Identify which cell holds the provided text, then report its [x, y] central coordinate. 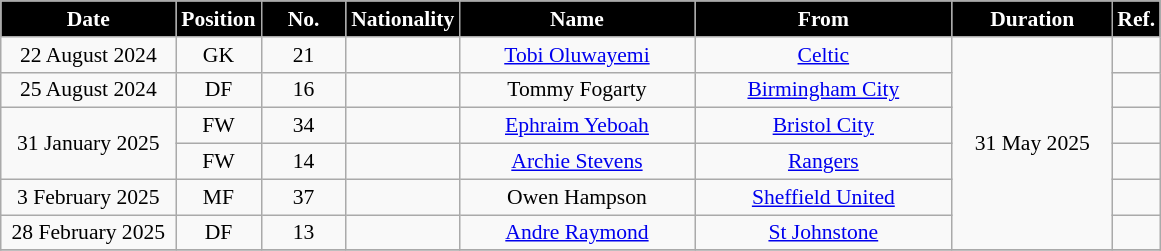
Birmingham City [824, 90]
16 [304, 90]
Owen Hampson [576, 197]
No. [304, 19]
Ref. [1136, 19]
31 January 2025 [88, 144]
Rangers [824, 162]
Archie Stevens [576, 162]
13 [304, 233]
Bristol City [824, 126]
GK [218, 55]
Sheffield United [824, 197]
3 February 2025 [88, 197]
From [824, 19]
28 February 2025 [88, 233]
21 [304, 55]
14 [304, 162]
Position [218, 19]
Tobi Oluwayemi [576, 55]
25 August 2024 [88, 90]
31 May 2025 [1032, 144]
Duration [1032, 19]
Date [88, 19]
St Johnstone [824, 233]
22 August 2024 [88, 55]
Celtic [824, 55]
Andre Raymond [576, 233]
Tommy Fogarty [576, 90]
Ephraim Yeboah [576, 126]
MF [218, 197]
Nationality [402, 19]
37 [304, 197]
Name [576, 19]
34 [304, 126]
